Identify which cell holds the provided text, then report its [x, y] central coordinate. 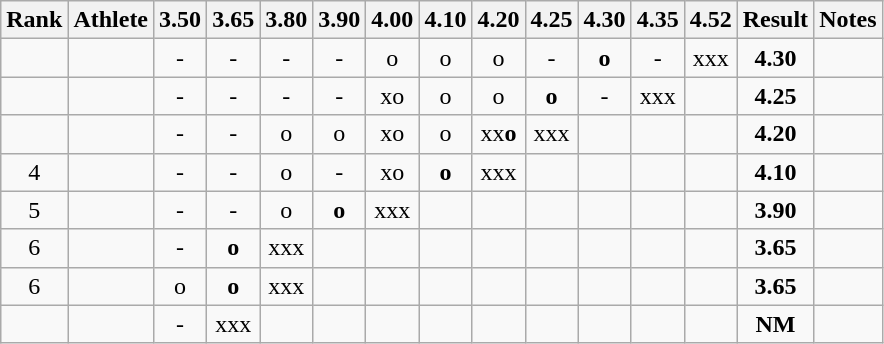
xxo [498, 134]
5 [34, 210]
Rank [34, 20]
3.50 [180, 20]
Athlete [111, 20]
3.80 [286, 20]
Notes [848, 20]
Result [775, 20]
4.00 [392, 20]
4 [34, 172]
4.35 [658, 20]
NM [775, 324]
4.52 [710, 20]
